Search for the cell housing the specified text and yield its [X, Y] center coordinate. 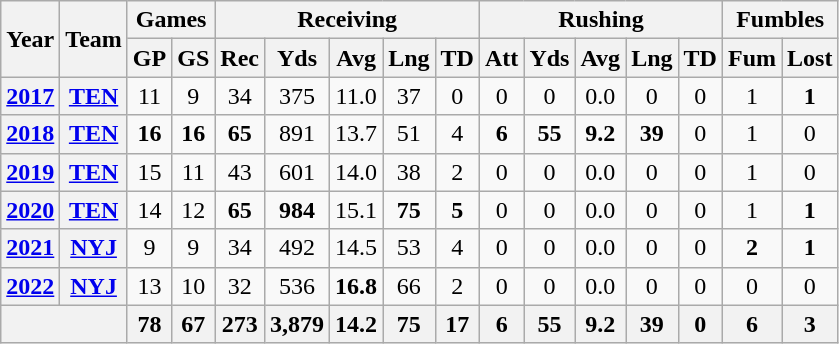
13.7 [356, 134]
66 [409, 286]
3 [810, 324]
15.1 [356, 210]
492 [298, 248]
984 [298, 210]
16.8 [356, 286]
15 [149, 172]
891 [298, 134]
Fum [752, 58]
536 [298, 286]
13 [149, 286]
17 [457, 324]
12 [194, 210]
Team [94, 39]
5 [457, 210]
78 [149, 324]
32 [240, 286]
Rushing [600, 20]
51 [409, 134]
Fumbles [780, 20]
Att [501, 58]
3,879 [298, 324]
14 [149, 210]
14.0 [356, 172]
GP [149, 58]
2021 [30, 248]
Lost [810, 58]
601 [298, 172]
2018 [30, 134]
2020 [30, 210]
14.5 [356, 248]
2019 [30, 172]
38 [409, 172]
37 [409, 96]
53 [409, 248]
Games [170, 20]
GS [194, 58]
Receiving [348, 20]
14.2 [356, 324]
10 [194, 286]
Year [30, 39]
375 [298, 96]
67 [194, 324]
2022 [30, 286]
273 [240, 324]
11.0 [356, 96]
2017 [30, 96]
Rec [240, 58]
43 [240, 172]
